Capture the cell that displays the provided text and extract its (X, Y) central coordinate. 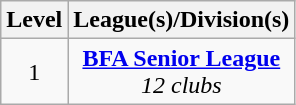
League(s)/Division(s) (182, 20)
BFA Senior League12 clubs (182, 72)
Level (34, 20)
1 (34, 72)
